Find where the given text appears and provide that cell's center as (X, Y) coordinate. 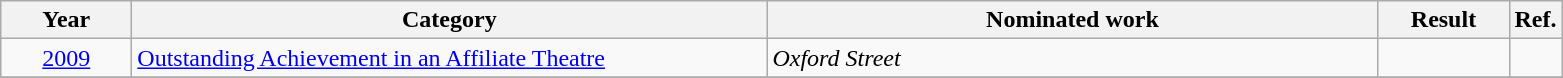
Result (1444, 20)
Nominated work (1072, 20)
Oxford Street (1072, 58)
Category (450, 20)
Year (66, 20)
Ref. (1536, 20)
2009 (66, 58)
Outstanding Achievement in an Affiliate Theatre (450, 58)
